Identify which cell holds the provided text, then report its (x, y) central coordinate. 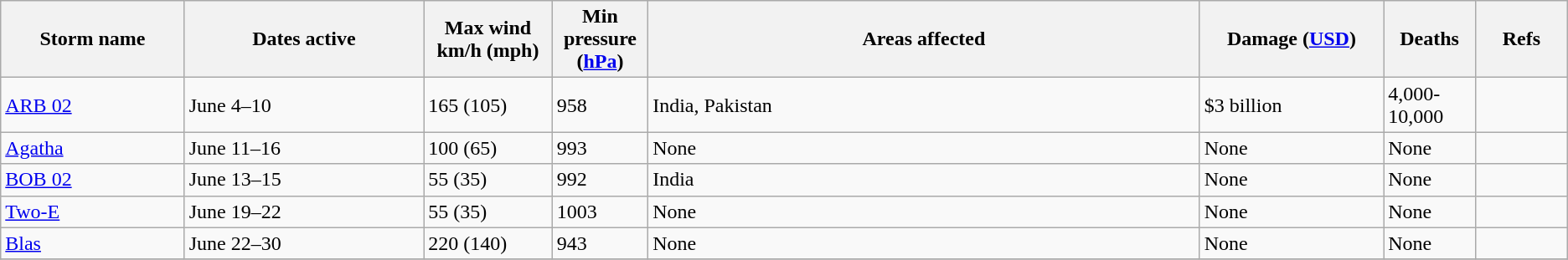
1003 (600, 212)
220 (140) (488, 243)
Damage (USD) (1292, 39)
June 4–10 (303, 105)
4,000-10,000 (1430, 105)
$3 billion (1292, 105)
Min pressure (hPa) (600, 39)
ARB 02 (92, 105)
Storm name (92, 39)
Max wind km/h (mph) (488, 39)
India (925, 180)
Deaths (1430, 39)
100 (65) (488, 148)
June 13–15 (303, 180)
BOB 02 (92, 180)
992 (600, 180)
Dates active (303, 39)
June 22–30 (303, 243)
993 (600, 148)
June 19–22 (303, 212)
165 (105) (488, 105)
958 (600, 105)
Areas affected (925, 39)
943 (600, 243)
India, Pakistan (925, 105)
Agatha (92, 148)
June 11–16 (303, 148)
Two-E (92, 212)
Blas (92, 243)
Refs (1521, 39)
